Detect which cell encompasses the target text, then output its (X, Y) center coordinate. 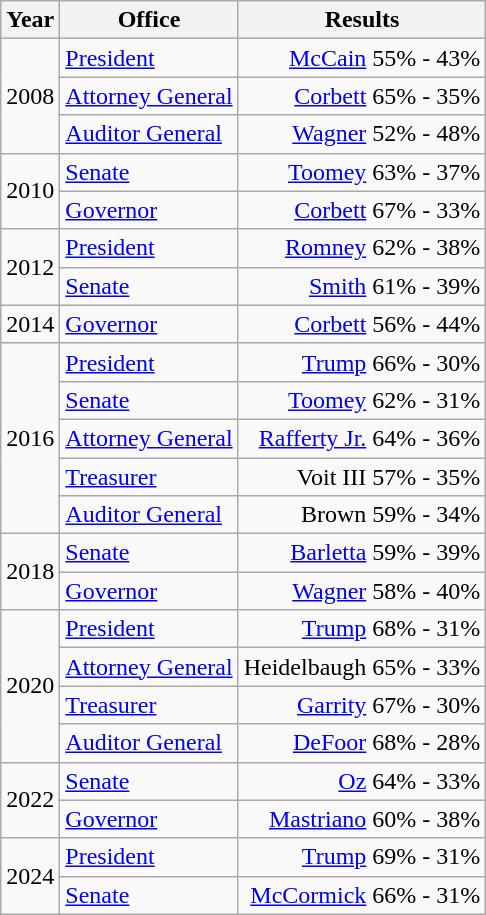
Smith 61% - 39% (362, 286)
Romney 62% - 38% (362, 248)
Trump 68% - 31% (362, 629)
2012 (30, 267)
Wagner 52% - 48% (362, 134)
2016 (30, 438)
Results (362, 20)
Voit III 57% - 35% (362, 477)
Trump 66% - 30% (362, 362)
Office (149, 20)
2018 (30, 572)
Corbett 67% - 33% (362, 210)
2024 (30, 876)
Wagner 58% - 40% (362, 591)
Toomey 62% - 31% (362, 400)
2008 (30, 96)
Oz 64% - 33% (362, 781)
Toomey 63% - 37% (362, 172)
Mastriano 60% - 38% (362, 819)
Brown 59% - 34% (362, 515)
Rafferty Jr. 64% - 36% (362, 438)
Barletta 59% - 39% (362, 553)
McCormick 66% - 31% (362, 895)
Corbett 65% - 35% (362, 96)
2010 (30, 191)
Corbett 56% - 44% (362, 324)
DeFoor 68% - 28% (362, 743)
McCain 55% - 43% (362, 58)
2022 (30, 800)
Trump 69% - 31% (362, 857)
2014 (30, 324)
Garrity 67% - 30% (362, 705)
Heidelbaugh 65% - 33% (362, 667)
2020 (30, 686)
Year (30, 20)
